Identify which cell holds the provided text, then report its (x, y) central coordinate. 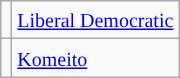
Liberal Democratic (96, 20)
Komeito (96, 58)
